Capture the cell that displays the provided text and extract its [x, y] central coordinate. 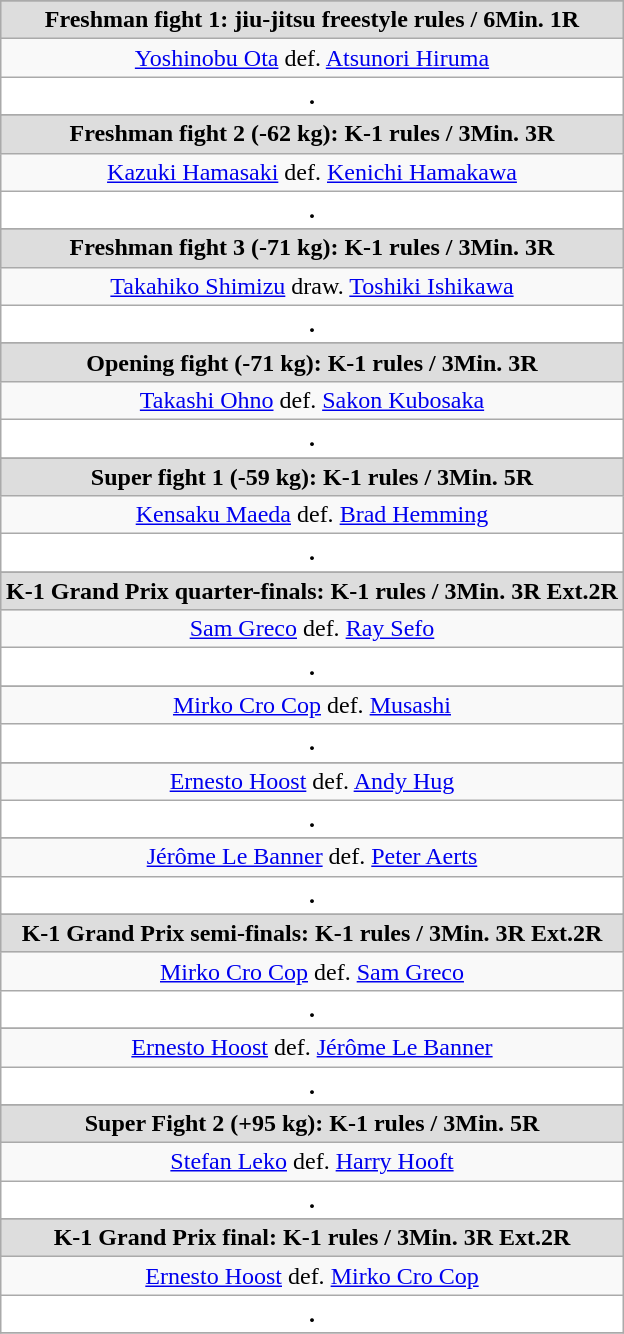
Takashi Ohno def. Sakon Kubosaka [312, 400]
Jérôme Le Banner def. Peter Aerts [312, 857]
Stefan Leko def. Harry Hooft [312, 1162]
Freshman fight 2 (-62 kg): K-1 rules / 3Min. 3R [312, 134]
Freshman fight 3 (-71 kg): K-1 rules / 3Min. 3R [312, 248]
Ernesto Hoost def. Jérôme Le Banner [312, 1047]
Sam Greco def. Ray Sefo [312, 629]
K-1 Grand Prix quarter-finals: K-1 rules / 3Min. 3R Ext.2R [312, 591]
Mirko Cro Cop def. Musashi [312, 705]
Super fight 1 (-59 kg): K-1 rules / 3Min. 5R [312, 477]
K-1 Grand Prix final: K-1 rules / 3Min. 3R Ext.2R [312, 1238]
Mirko Cro Cop def. Sam Greco [312, 971]
Takahiko Shimizu draw. Toshiki Ishikawa [312, 286]
Ernesto Hoost def. Andy Hug [312, 781]
Kazuki Hamasaki def. Kenichi Hamakawa [312, 172]
Super Fight 2 (+95 kg): K-1 rules / 3Min. 5R [312, 1124]
Kensaku Maeda def. Brad Hemming [312, 515]
K-1 Grand Prix semi-finals: K-1 rules / 3Min. 3R Ext.2R [312, 933]
Opening fight (-71 kg): K-1 rules / 3Min. 3R [312, 362]
Ernesto Hoost def. Mirko Cro Cop [312, 1276]
Freshman fight 1: jiu-jitsu freestyle rules / 6Min. 1R [312, 20]
Yoshinobu Ota def. Atsunori Hiruma [312, 58]
